Scan for the cell matching the given text and deliver its (X, Y) coordinate at center. 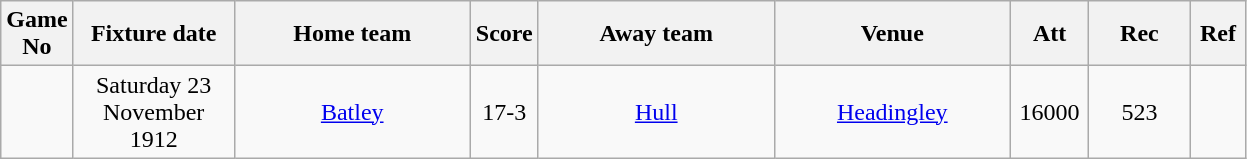
Headingley (892, 112)
17-3 (504, 112)
Saturday 23 November 1912 (154, 112)
Home team (352, 34)
Venue (892, 34)
Score (504, 34)
Ref (1218, 34)
Hull (656, 112)
Batley (352, 112)
Att (1050, 34)
Game No (37, 34)
Away team (656, 34)
Rec (1140, 34)
Fixture date (154, 34)
523 (1140, 112)
16000 (1050, 112)
